Search for the cell housing the specified text and yield its [X, Y] center coordinate. 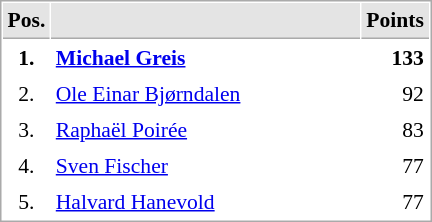
92 [396, 93]
Raphaël Poirée [206, 129]
Halvard Hanevold [206, 201]
5. [26, 201]
Pos. [26, 21]
Michael Greis [206, 57]
3. [26, 129]
2. [26, 93]
Points [396, 21]
Sven Fischer [206, 165]
1. [26, 57]
4. [26, 165]
Ole Einar Bjørndalen [206, 93]
133 [396, 57]
83 [396, 129]
